Determine the [X, Y] coordinate at the center of the cell enclosing the given text.  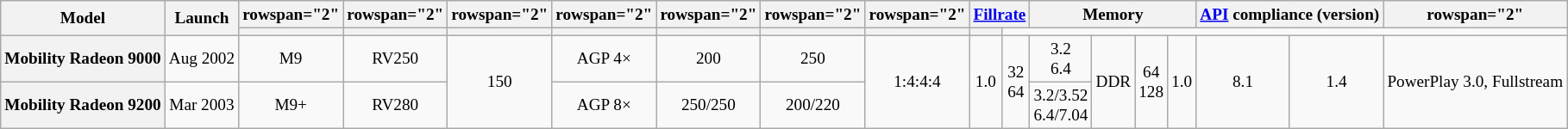
API compliance (version) [1290, 15]
Launch [202, 19]
200/220 [812, 105]
AGP 8× [604, 105]
1:4:4:4 [918, 82]
M9 [292, 58]
AGP 4× [604, 58]
DDR [1113, 82]
8.1 [1244, 82]
Fillrate [1000, 15]
PowerPlay 3.0, Fullstream [1475, 82]
3264 [1016, 82]
3.2/3.526.4/7.04 [1061, 105]
250 [812, 58]
200 [709, 58]
150 [500, 82]
M9+ [292, 105]
Mar 2003 [202, 105]
Memory [1113, 15]
1.4 [1337, 82]
RV280 [395, 105]
250/250 [709, 105]
64128 [1151, 82]
Mobility Radeon 9000 [83, 58]
3.26.4 [1061, 58]
Model [83, 19]
Mobility Radeon 9200 [83, 105]
RV250 [395, 58]
Aug 2002 [202, 58]
